Scan for the cell matching the given text and deliver its [x, y] coordinate at center. 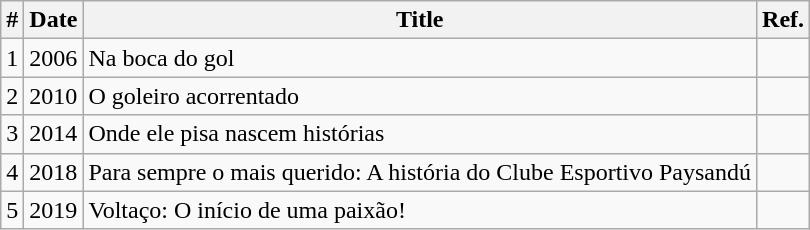
Para sempre o mais querido: A história do Clube Esportivo Paysandú [420, 172]
4 [12, 172]
Na boca do gol [420, 58]
Voltaço: O início de uma paixão! [420, 210]
Onde ele pisa nascem histórias [420, 134]
Date [54, 20]
2019 [54, 210]
2018 [54, 172]
2010 [54, 96]
# [12, 20]
1 [12, 58]
2006 [54, 58]
O goleiro acorrentado [420, 96]
Ref. [784, 20]
5 [12, 210]
2014 [54, 134]
2 [12, 96]
3 [12, 134]
Title [420, 20]
